Return the [X, Y] coordinate for the center point of the cell that contains the specified text.  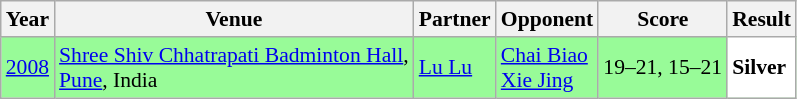
Score [662, 19]
2008 [28, 68]
Lu Lu [455, 68]
Result [762, 19]
Silver [762, 68]
Opponent [548, 19]
Chai Biao Xie Jing [548, 68]
Venue [234, 19]
Shree Shiv Chhatrapati Badminton Hall,Pune, India [234, 68]
Year [28, 19]
Partner [455, 19]
19–21, 15–21 [662, 68]
